Scan for the cell matching the given text and deliver its (x, y) coordinate at center. 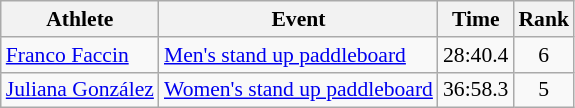
5 (544, 90)
6 (544, 55)
Athlete (80, 19)
Women's stand up paddleboard (298, 90)
Rank (544, 19)
28:40.4 (476, 55)
Time (476, 19)
Event (298, 19)
Juliana González (80, 90)
Franco Faccin (80, 55)
Men's stand up paddleboard (298, 55)
36:58.3 (476, 90)
